Detect which cell encompasses the target text, then output its (x, y) center coordinate. 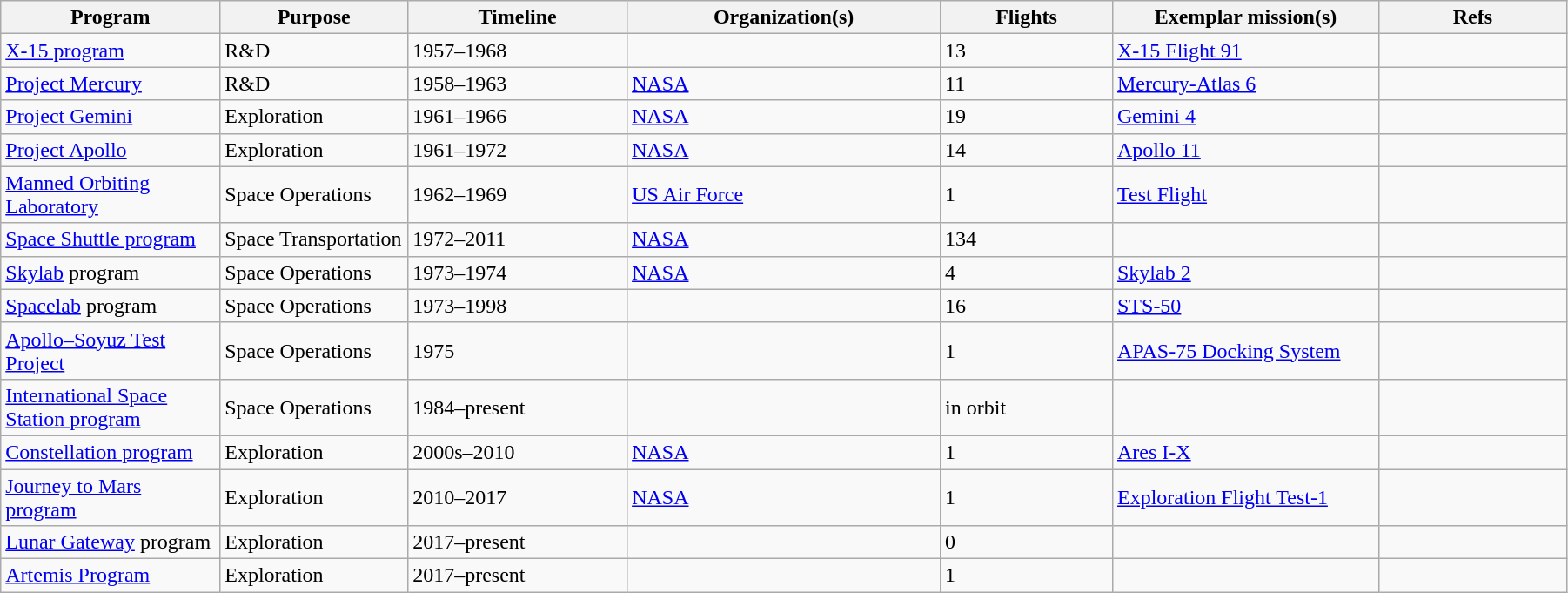
14 (1027, 150)
1972–2011 (518, 239)
1984–present (518, 408)
Manned Orbiting Laboratory (111, 195)
Spacelab program (111, 306)
11 (1027, 84)
Artemis Program (111, 576)
19 (1027, 117)
Apollo–Soyuz Test Project (111, 350)
Constellation program (111, 452)
Space Shuttle program (111, 239)
Apollo 11 (1245, 150)
Gemini 4 (1245, 117)
US Air Force (784, 195)
1958–1963 (518, 84)
Program (111, 17)
4 (1027, 273)
Exemplar mission(s) (1245, 17)
STS-50 (1245, 306)
Project Apollo (111, 150)
Journey to Mars program (111, 496)
2010–2017 (518, 496)
Mercury-Atlas 6 (1245, 84)
Project Gemini (111, 117)
Ares I-X (1245, 452)
in orbit (1027, 408)
0 (1027, 542)
134 (1027, 239)
Lunar Gateway program (111, 542)
13 (1027, 51)
International Space Station program (111, 408)
1962–1969 (518, 195)
Timeline (518, 17)
16 (1027, 306)
1973–1974 (518, 273)
Skylab program (111, 273)
X-15 Flight 91 (1245, 51)
1957–1968 (518, 51)
1961–1972 (518, 150)
Project Mercury (111, 84)
X-15 program (111, 51)
2000s–2010 (518, 452)
Space Transportation (314, 239)
Skylab 2 (1245, 273)
Test Flight (1245, 195)
Flights (1027, 17)
Exploration Flight Test-1 (1245, 496)
1975 (518, 350)
Organization(s) (784, 17)
APAS-75 Docking System (1245, 350)
1961–1966 (518, 117)
Purpose (314, 17)
1973–1998 (518, 306)
Refs (1472, 17)
